Pinpoint the cell where the given text exists, returning its (x, y) midpoint coordinate. 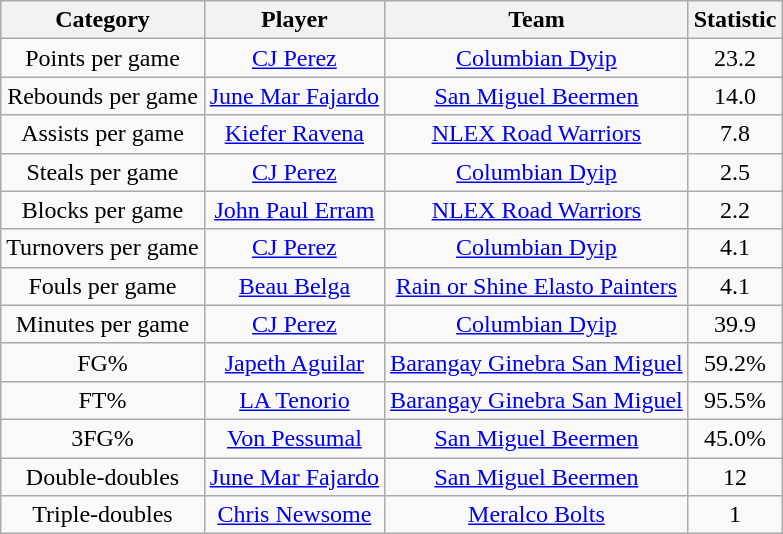
Kiefer Ravena (294, 134)
Meralco Bolts (537, 515)
LA Tenorio (294, 400)
Minutes per game (102, 324)
1 (735, 515)
Fouls per game (102, 286)
Steals per game (102, 172)
Chris Newsome (294, 515)
2.5 (735, 172)
Statistic (735, 20)
95.5% (735, 400)
Rain or Shine Elasto Painters (537, 286)
7.8 (735, 134)
FG% (102, 362)
John Paul Erram (294, 210)
FT% (102, 400)
Japeth Aguilar (294, 362)
14.0 (735, 96)
Category (102, 20)
Beau Belga (294, 286)
Turnovers per game (102, 248)
39.9 (735, 324)
2.2 (735, 210)
12 (735, 477)
Double-doubles (102, 477)
Assists per game (102, 134)
59.2% (735, 362)
Team (537, 20)
Points per game (102, 58)
Triple-doubles (102, 515)
45.0% (735, 438)
Von Pessumal (294, 438)
3FG% (102, 438)
23.2 (735, 58)
Player (294, 20)
Blocks per game (102, 210)
Rebounds per game (102, 96)
